Determine the [X, Y] coordinate at the center of the cell enclosing the given text.  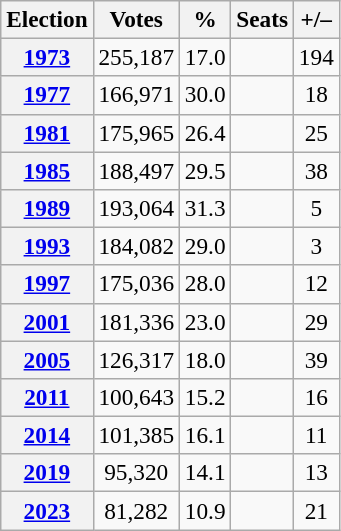
29 [316, 322]
31.3 [205, 208]
Seats [262, 19]
175,036 [136, 284]
2011 [47, 397]
18.0 [205, 359]
100,643 [136, 397]
1993 [47, 246]
16.1 [205, 435]
29.0 [205, 246]
23.0 [205, 322]
1981 [47, 133]
184,082 [136, 246]
+/– [316, 19]
25 [316, 133]
29.5 [205, 170]
126,317 [136, 359]
12 [316, 284]
166,971 [136, 95]
81,282 [136, 510]
17.0 [205, 57]
101,385 [136, 435]
26.4 [205, 133]
2023 [47, 510]
2014 [47, 435]
1989 [47, 208]
1977 [47, 95]
175,965 [136, 133]
10.9 [205, 510]
1973 [47, 57]
15.2 [205, 397]
38 [316, 170]
Election [47, 19]
1985 [47, 170]
1997 [47, 284]
11 [316, 435]
Votes [136, 19]
181,336 [136, 322]
28.0 [205, 284]
39 [316, 359]
21 [316, 510]
3 [316, 246]
2005 [47, 359]
95,320 [136, 473]
2019 [47, 473]
193,064 [136, 208]
194 [316, 57]
5 [316, 208]
255,187 [136, 57]
% [205, 19]
13 [316, 473]
2001 [47, 322]
14.1 [205, 473]
18 [316, 95]
16 [316, 397]
30.0 [205, 95]
188,497 [136, 170]
